Return the (x, y) coordinate for the center point of the cell that contains the specified text.  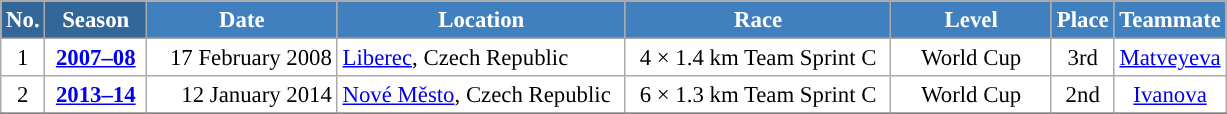
Ivanova (1170, 95)
Matveyeva (1170, 58)
1 (23, 58)
Race (758, 20)
Location (481, 20)
2 (23, 95)
Date (242, 20)
Liberec, Czech Republic (481, 58)
4 × 1.4 km Team Sprint C (758, 58)
Season (96, 20)
2nd (1082, 95)
2013–14 (96, 95)
Teammate (1170, 20)
17 February 2008 (242, 58)
12 January 2014 (242, 95)
No. (23, 20)
6 × 1.3 km Team Sprint C (758, 95)
Nové Město, Czech Republic (481, 95)
3rd (1082, 58)
Level (972, 20)
2007–08 (96, 58)
Place (1082, 20)
